Locate the cell with the specified text and output its (X, Y) center coordinate. 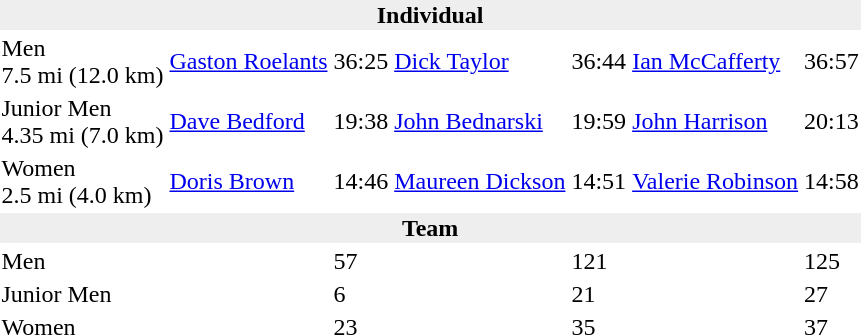
57 (361, 261)
Gaston Roelants (248, 62)
Men (82, 261)
36:25 (361, 62)
14:51 (599, 182)
Junior Men (82, 294)
6 (361, 294)
Dick Taylor (480, 62)
14:46 (361, 182)
121 (599, 261)
Men7.5 mi (12.0 km) (82, 62)
14:58 (832, 182)
Dave Bedford (248, 122)
Team (430, 228)
Doris Brown (248, 182)
Individual (430, 15)
Ian McCafferty (716, 62)
Junior Men4.35 mi (7.0 km) (82, 122)
125 (832, 261)
36:44 (599, 62)
19:38 (361, 122)
21 (599, 294)
John Harrison (716, 122)
John Bednarski (480, 122)
Maureen Dickson (480, 182)
19:59 (599, 122)
Women2.5 mi (4.0 km) (82, 182)
27 (832, 294)
36:57 (832, 62)
Valerie Robinson (716, 182)
20:13 (832, 122)
